From the cell containing the given text, extract its center point as [x, y] coordinate. 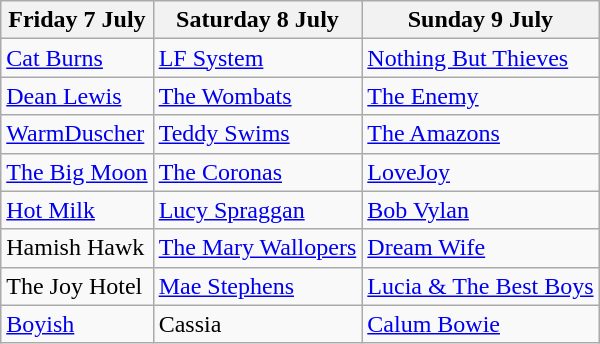
Hamish Hawk [77, 248]
The Enemy [480, 96]
Teddy Swims [258, 134]
Calum Bowie [480, 324]
The Amazons [480, 134]
WarmDuscher [77, 134]
Nothing But Thieves [480, 58]
Saturday 8 July [258, 20]
The Joy Hotel [77, 286]
Hot Milk [77, 210]
Cassia [258, 324]
The Wombats [258, 96]
Lucia & The Best Boys [480, 286]
Bob Vylan [480, 210]
Mae Stephens [258, 286]
Sunday 9 July [480, 20]
Dream Wife [480, 248]
Lucy Spraggan [258, 210]
Dean Lewis [77, 96]
Boyish [77, 324]
Friday 7 July [77, 20]
The Coronas [258, 172]
Cat Burns [77, 58]
The Mary Wallopers [258, 248]
LF System [258, 58]
The Big Moon [77, 172]
LoveJoy [480, 172]
